Identify which cell holds the provided text, then report its (X, Y) central coordinate. 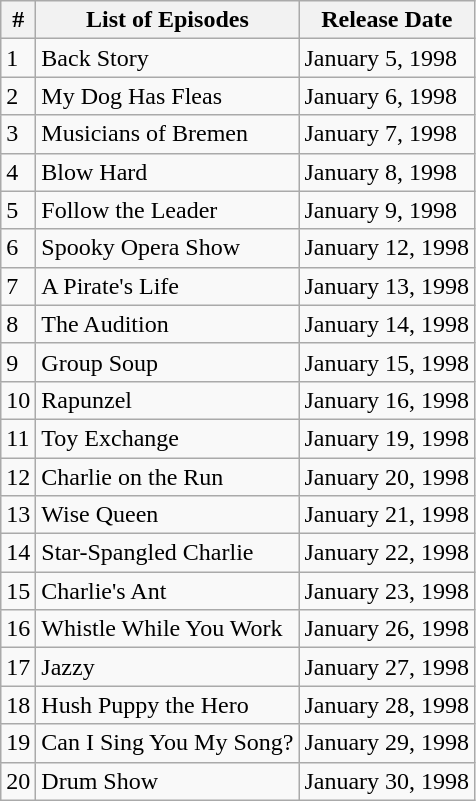
Charlie's Ant (168, 591)
A Pirate's Life (168, 286)
19 (18, 743)
6 (18, 248)
January 21, 1998 (387, 515)
15 (18, 591)
January 14, 1998 (387, 324)
Rapunzel (168, 400)
Jazzy (168, 667)
Drum Show (168, 781)
12 (18, 477)
3 (18, 134)
January 19, 1998 (387, 438)
Spooky Opera Show (168, 248)
Follow the Leader (168, 210)
January 28, 1998 (387, 705)
Release Date (387, 20)
# (18, 20)
1 (18, 58)
17 (18, 667)
January 13, 1998 (387, 286)
January 16, 1998 (387, 400)
List of Episodes (168, 20)
January 23, 1998 (387, 591)
January 29, 1998 (387, 743)
January 22, 1998 (387, 553)
January 5, 1998 (387, 58)
January 15, 1998 (387, 362)
Hush Puppy the Hero (168, 705)
My Dog Has Fleas (168, 96)
Blow Hard (168, 172)
January 7, 1998 (387, 134)
13 (18, 515)
18 (18, 705)
8 (18, 324)
7 (18, 286)
January 27, 1998 (387, 667)
Toy Exchange (168, 438)
10 (18, 400)
2 (18, 96)
20 (18, 781)
The Audition (168, 324)
Back Story (168, 58)
9 (18, 362)
Musicians of Bremen (168, 134)
Charlie on the Run (168, 477)
January 9, 1998 (387, 210)
January 6, 1998 (387, 96)
Can I Sing You My Song? (168, 743)
16 (18, 629)
11 (18, 438)
January 30, 1998 (387, 781)
Wise Queen (168, 515)
Star-Spangled Charlie (168, 553)
4 (18, 172)
January 26, 1998 (387, 629)
14 (18, 553)
January 20, 1998 (387, 477)
January 8, 1998 (387, 172)
January 12, 1998 (387, 248)
Group Soup (168, 362)
5 (18, 210)
Whistle While You Work (168, 629)
